Determine the (X, Y) coordinate at the center of the cell enclosing the given text.  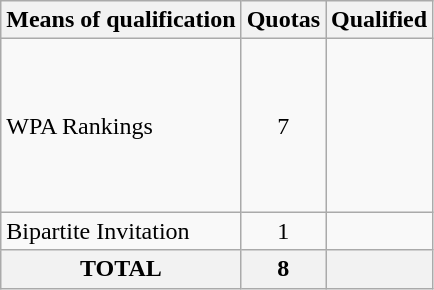
WPA Rankings (121, 126)
Bipartite Invitation (121, 231)
Means of qualification (121, 20)
1 (283, 231)
Quotas (283, 20)
8 (283, 269)
TOTAL (121, 269)
7 (283, 126)
Qualified (380, 20)
